Determine the (X, Y) coordinate at the center of the cell enclosing the given text.  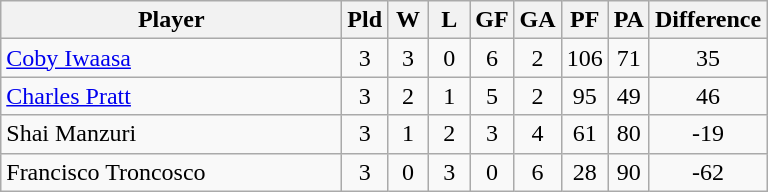
35 (708, 58)
Pld (365, 20)
GA (538, 20)
106 (584, 58)
GF (492, 20)
Player (172, 20)
90 (628, 172)
-62 (708, 172)
46 (708, 96)
4 (538, 134)
W (408, 20)
80 (628, 134)
-19 (708, 134)
PF (584, 20)
Shai Manzuri (172, 134)
Charles Pratt (172, 96)
95 (584, 96)
PA (628, 20)
49 (628, 96)
Difference (708, 20)
5 (492, 96)
Coby Iwaasa (172, 58)
28 (584, 172)
L (450, 20)
Francisco Troncosco (172, 172)
61 (584, 134)
71 (628, 58)
